Return (x, y) of the center of cell containing provided text 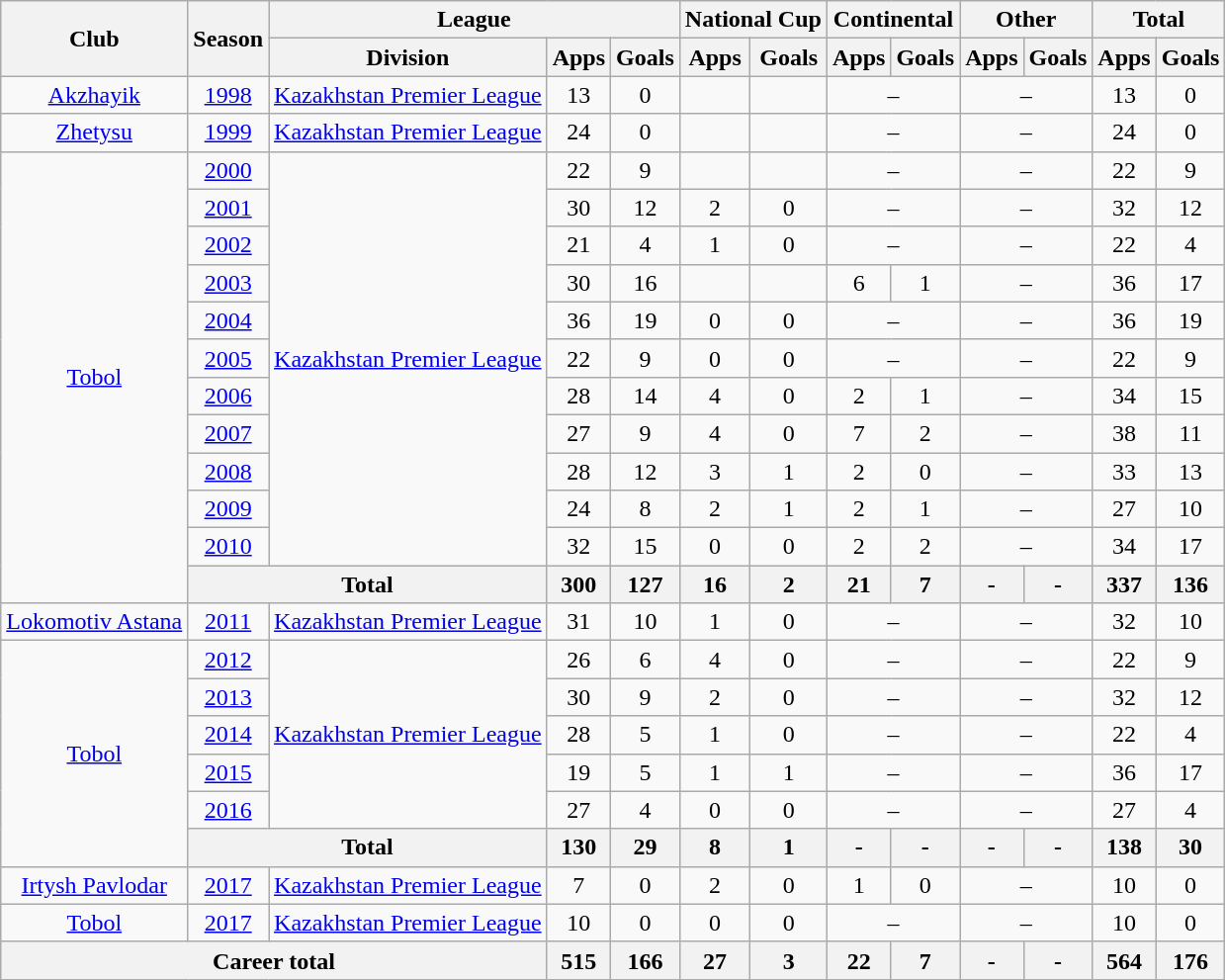
1998 (228, 95)
136 (1190, 584)
11 (1190, 433)
26 (578, 660)
166 (646, 960)
Irtysh Pavlodar (95, 885)
138 (1124, 847)
29 (646, 847)
League (475, 20)
1999 (228, 133)
515 (578, 960)
Other (1026, 20)
337 (1124, 584)
176 (1190, 960)
Akzhayik (95, 95)
14 (646, 396)
2013 (228, 697)
2001 (228, 208)
2016 (228, 810)
2015 (228, 772)
2011 (228, 622)
2003 (228, 283)
127 (646, 584)
Zhetysu (95, 133)
Career total (274, 960)
2000 (228, 170)
130 (578, 847)
Club (95, 39)
2010 (228, 547)
2004 (228, 320)
33 (1124, 472)
Division (408, 57)
300 (578, 584)
2005 (228, 358)
38 (1124, 433)
2008 (228, 472)
2006 (228, 396)
Season (228, 39)
Lokomotiv Astana (95, 622)
2012 (228, 660)
Continental (893, 20)
31 (578, 622)
2002 (228, 245)
2009 (228, 509)
564 (1124, 960)
2014 (228, 735)
2007 (228, 433)
National Cup (753, 20)
